Scan for the cell matching the given text and deliver its [X, Y] coordinate at center. 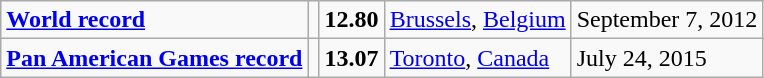
13.07 [352, 58]
Brussels, Belgium [478, 20]
Pan American Games record [154, 58]
12.80 [352, 20]
July 24, 2015 [667, 58]
Toronto, Canada [478, 58]
World record [154, 20]
September 7, 2012 [667, 20]
